Scan for the cell matching the given text and deliver its (X, Y) coordinate at center. 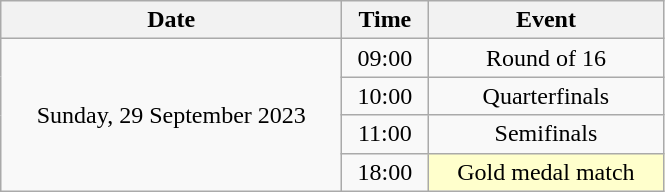
Gold medal match (546, 172)
09:00 (385, 58)
Date (172, 20)
Round of 16 (546, 58)
Event (546, 20)
Time (385, 20)
18:00 (385, 172)
11:00 (385, 134)
Sunday, 29 September 2023 (172, 115)
10:00 (385, 96)
Semifinals (546, 134)
Quarterfinals (546, 96)
